Identify which cell holds the provided text, then report its (x, y) central coordinate. 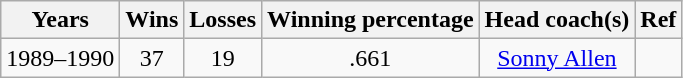
.661 (371, 58)
19 (223, 58)
Sonny Allen (557, 58)
Winning percentage (371, 20)
Head coach(s) (557, 20)
37 (152, 58)
1989–1990 (60, 58)
Losses (223, 20)
Wins (152, 20)
Ref (658, 20)
Years (60, 20)
